Pinpoint the cell where the given text exists, returning its [x, y] midpoint coordinate. 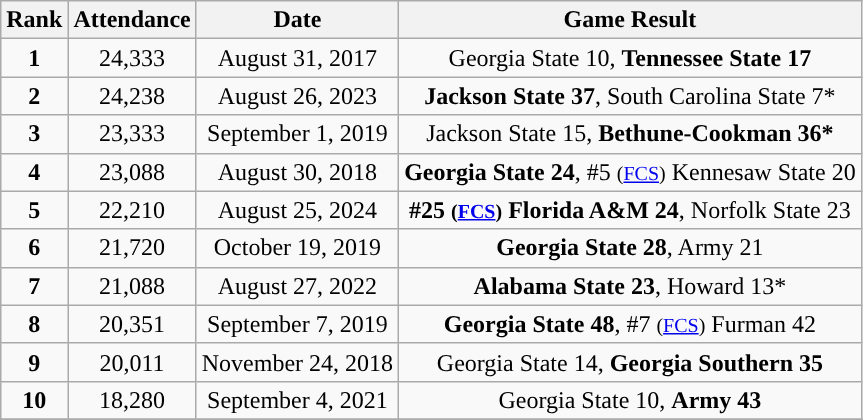
September 4, 2021 [297, 400]
20,011 [132, 362]
24,333 [132, 58]
Attendance [132, 20]
10 [34, 400]
2 [34, 96]
September 7, 2019 [297, 324]
Georgia State 10, Tennessee State 17 [630, 58]
August 25, 2024 [297, 210]
August 27, 2022 [297, 286]
21,088 [132, 286]
23,333 [132, 134]
3 [34, 134]
6 [34, 248]
24,238 [132, 96]
23,088 [132, 172]
1 [34, 58]
Georgia State 28, Army 21 [630, 248]
Alabama State 23, Howard 13* [630, 286]
8 [34, 324]
Georgia State 24, #5 (FCS) Kennesaw State 20 [630, 172]
18,280 [132, 400]
Game Result [630, 20]
Jackson State 15, Bethune-Cookman 36* [630, 134]
7 [34, 286]
Georgia State 10, Army 43 [630, 400]
9 [34, 362]
22,210 [132, 210]
Georgia State 48, #7 (FCS) Furman 42 [630, 324]
August 30, 2018 [297, 172]
Georgia State 14, Georgia Southern 35 [630, 362]
September 1, 2019 [297, 134]
20,351 [132, 324]
Jackson State 37, South Carolina State 7* [630, 96]
4 [34, 172]
November 24, 2018 [297, 362]
August 31, 2017 [297, 58]
5 [34, 210]
#25 (FCS) Florida A&M 24, Norfolk State 23 [630, 210]
Rank [34, 20]
Date [297, 20]
October 19, 2019 [297, 248]
August 26, 2023 [297, 96]
21,720 [132, 248]
